Locate the cell with the specified text and output its (x, y) center coordinate. 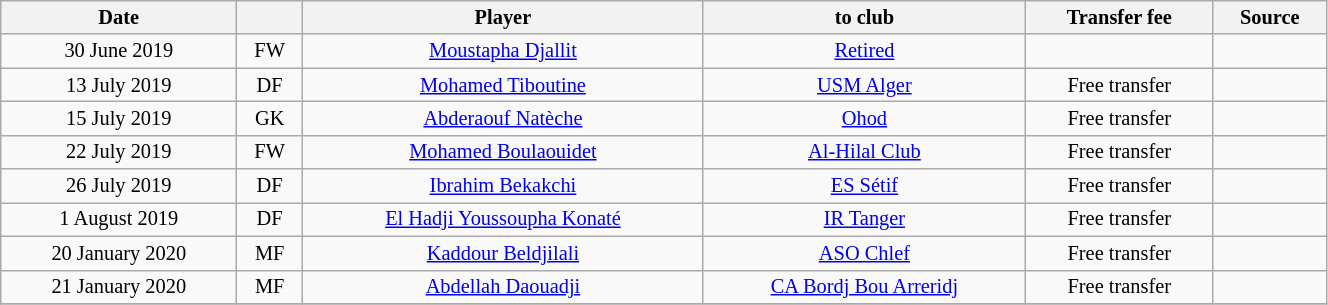
CA Bordj Bou Arreridj (864, 287)
20 January 2020 (119, 253)
Kaddour Beldjilali (504, 253)
Moustapha Djallit (504, 51)
Abdellah Daouadji (504, 287)
El Hadji Youssoupha Konaté (504, 219)
IR Tanger (864, 219)
30 June 2019 (119, 51)
ES Sétif (864, 186)
15 July 2019 (119, 118)
13 July 2019 (119, 85)
26 July 2019 (119, 186)
Transfer fee (1120, 17)
Date (119, 17)
Ibrahim Bekakchi (504, 186)
Player (504, 17)
to club (864, 17)
Retired (864, 51)
Mohamed Tiboutine (504, 85)
Al-Hilal Club (864, 152)
21 January 2020 (119, 287)
ASO Chlef (864, 253)
1 August 2019 (119, 219)
GK (270, 118)
Abderaouf Natèche (504, 118)
22 July 2019 (119, 152)
Ohod (864, 118)
USM Alger (864, 85)
Source (1270, 17)
Mohamed Boulaouidet (504, 152)
